Provide the [x, y] coordinate of the cell's center where the given text is located.  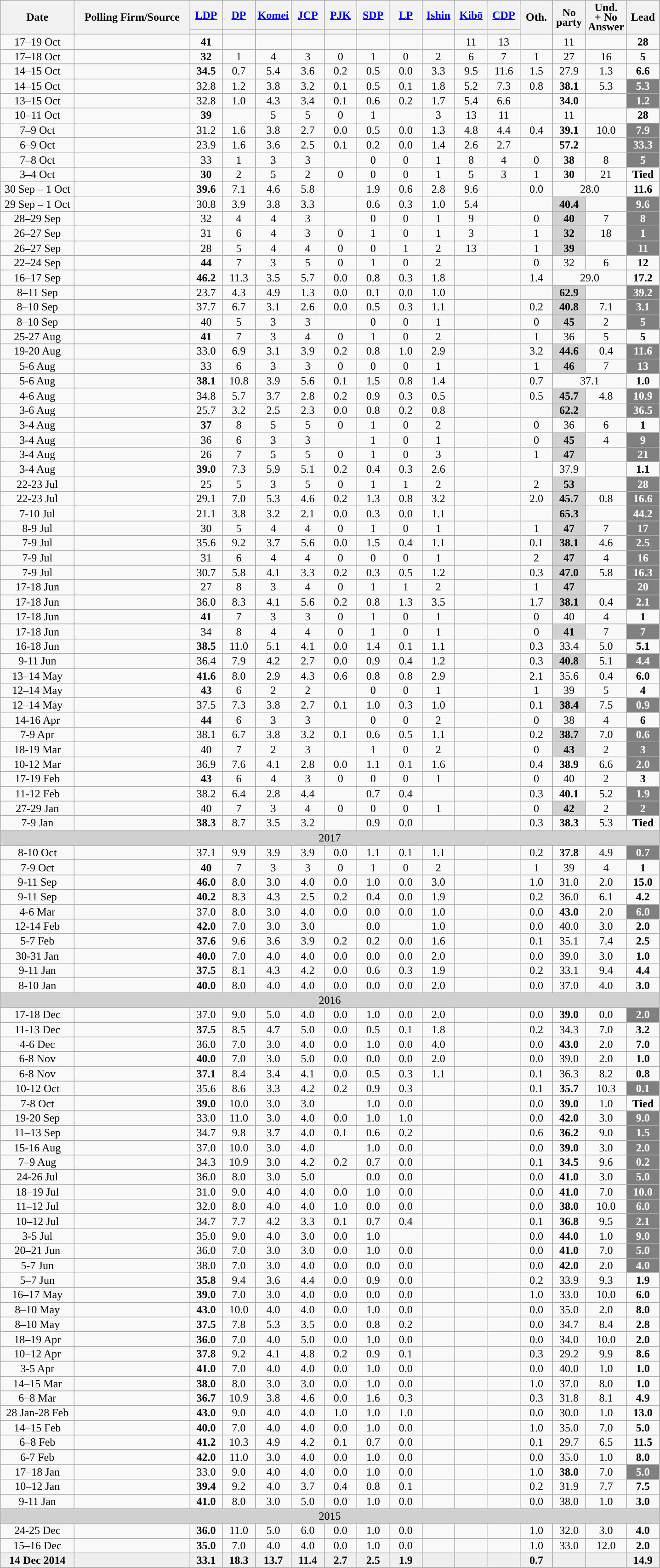
LDP [206, 15]
13–15 Oct [38, 101]
18 [606, 234]
8-9 Jul [38, 528]
36.5 [643, 410]
5-7 Feb [38, 941]
37 [206, 425]
Lead [643, 17]
4-6 Mar [38, 911]
13.7 [273, 1560]
41.2 [206, 1442]
3-6 Aug [38, 410]
30.0 [569, 1413]
CDP [504, 15]
39.6 [206, 189]
41.6 [206, 676]
7.4 [606, 941]
36.3 [569, 1074]
7-10 Jul [38, 514]
6–9 Oct [38, 145]
10–11 Oct [38, 115]
Date [38, 17]
2017 [330, 838]
24-26 Jul [38, 1177]
33.4 [569, 646]
16-18 Jun [38, 646]
18–19 Apr [38, 1339]
17–19 Oct [38, 42]
44.2 [643, 514]
29.1 [206, 499]
2.3 [308, 410]
29 Sep – 1 Oct [38, 204]
44.6 [569, 351]
12 [643, 263]
JCP [308, 15]
6–8 Feb [38, 1442]
2015 [330, 1516]
12-14 Feb [38, 927]
6.1 [606, 897]
46.0 [206, 882]
35.1 [569, 941]
39.2 [643, 292]
22–24 Sep [38, 263]
36.7 [206, 1398]
17-18 Dec [38, 1015]
LP [405, 15]
65.3 [569, 514]
5-7 Jun [38, 1265]
Oth. [536, 17]
14–15 Feb [38, 1428]
42 [569, 808]
57.2 [569, 145]
Kibō [471, 15]
10.8 [239, 381]
9.8 [239, 1133]
11-13 Dec [38, 1030]
17-19 Feb [38, 779]
Noparty [569, 17]
14–15 Mar [38, 1383]
8–11 Sep [38, 292]
19-20 Aug [38, 351]
6.4 [239, 794]
8-10 Jan [38, 985]
38.5 [206, 646]
34 [206, 631]
38.4 [569, 705]
6-7 Feb [38, 1457]
27.9 [569, 71]
62.9 [569, 292]
8.7 [239, 823]
26 [206, 455]
18–19 Jul [38, 1192]
13–14 May [38, 676]
14 Dec 2014 [38, 1560]
38.7 [569, 735]
39.4 [206, 1487]
17–18 Oct [38, 57]
Polling Firm/Source [132, 17]
Ishin [438, 15]
7–9 Oct [38, 130]
17.2 [643, 278]
7-9 Oct [38, 867]
5–7 Jun [38, 1280]
7–8 Oct [38, 160]
14.9 [643, 1560]
47.0 [569, 572]
20 [643, 587]
11–12 Jul [38, 1207]
31.8 [569, 1398]
17–18 Jan [38, 1472]
39.1 [569, 130]
10-12 Oct [38, 1088]
10–12 Jul [38, 1221]
36.2 [569, 1133]
6.5 [606, 1442]
34.8 [206, 395]
14-16 Apr [38, 720]
38.9 [569, 764]
Komei [273, 15]
28.0 [590, 189]
23.9 [206, 145]
37.9 [569, 469]
7.6 [239, 764]
18-19 Mar [38, 750]
16.6 [643, 499]
6–8 Mar [38, 1398]
3–4 Oct [38, 174]
11.5 [643, 1442]
11–13 Sep [38, 1133]
11.3 [239, 278]
15.0 [643, 882]
10–12 Apr [38, 1354]
29.0 [590, 278]
9-11 Jun [38, 661]
DP [239, 15]
8.5 [239, 1030]
16–17 May [38, 1295]
28–29 Sep [38, 219]
30-31 Jan [38, 956]
62.2 [569, 410]
27-29 Jan [38, 808]
35.8 [206, 1280]
5.9 [273, 469]
7–9 Aug [38, 1162]
13.0 [643, 1413]
15–16 Dec [38, 1545]
33.9 [569, 1280]
28 Jan-28 Feb [38, 1413]
37.7 [206, 307]
21.1 [206, 514]
10–12 Jan [38, 1487]
20–21 Jun [38, 1251]
30 Sep – 1 Oct [38, 189]
35.7 [569, 1088]
44.0 [569, 1236]
25-27 Aug [38, 337]
17 [643, 528]
3-5 Jul [38, 1236]
11.4 [308, 1560]
PJK [340, 15]
46.2 [206, 278]
SDP [373, 15]
38.2 [206, 794]
7-9 Apr [38, 735]
4-6 Dec [38, 1044]
12.0 [606, 1545]
7-8 Oct [38, 1103]
53 [569, 484]
8-10 Oct [38, 853]
24-25 Dec [38, 1531]
30.8 [206, 204]
23.7 [206, 292]
37.6 [206, 941]
31.9 [569, 1487]
36.9 [206, 764]
Und.+ NoAnswer [606, 17]
40.1 [569, 794]
29.2 [569, 1354]
2016 [330, 1000]
40.2 [206, 897]
25.7 [206, 410]
4.7 [273, 1030]
6.9 [239, 351]
46 [569, 366]
33.3 [643, 145]
8.2 [606, 1074]
30.7 [206, 572]
7-9 Jan [38, 823]
36.4 [206, 661]
3-5 Apr [38, 1368]
29.7 [569, 1442]
16–17 Sep [38, 278]
9.3 [606, 1280]
36.8 [569, 1221]
15-16 Aug [38, 1148]
25 [206, 484]
16.3 [643, 572]
7.8 [239, 1324]
19-20 Sep [38, 1118]
4-6 Aug [38, 395]
31.2 [206, 130]
11-12 Feb [38, 794]
10-12 Mar [38, 764]
40.4 [569, 204]
18.3 [239, 1560]
